Capture the cell that displays the provided text and extract its [x, y] central coordinate. 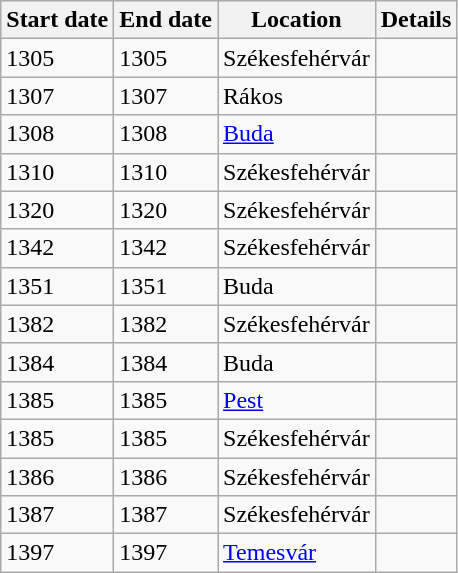
Start date [58, 20]
End date [166, 20]
Temesvár [297, 553]
Location [297, 20]
Rákos [297, 96]
Pest [297, 400]
Details [416, 20]
